From the cell containing the given text, extract its center point as (x, y) coordinate. 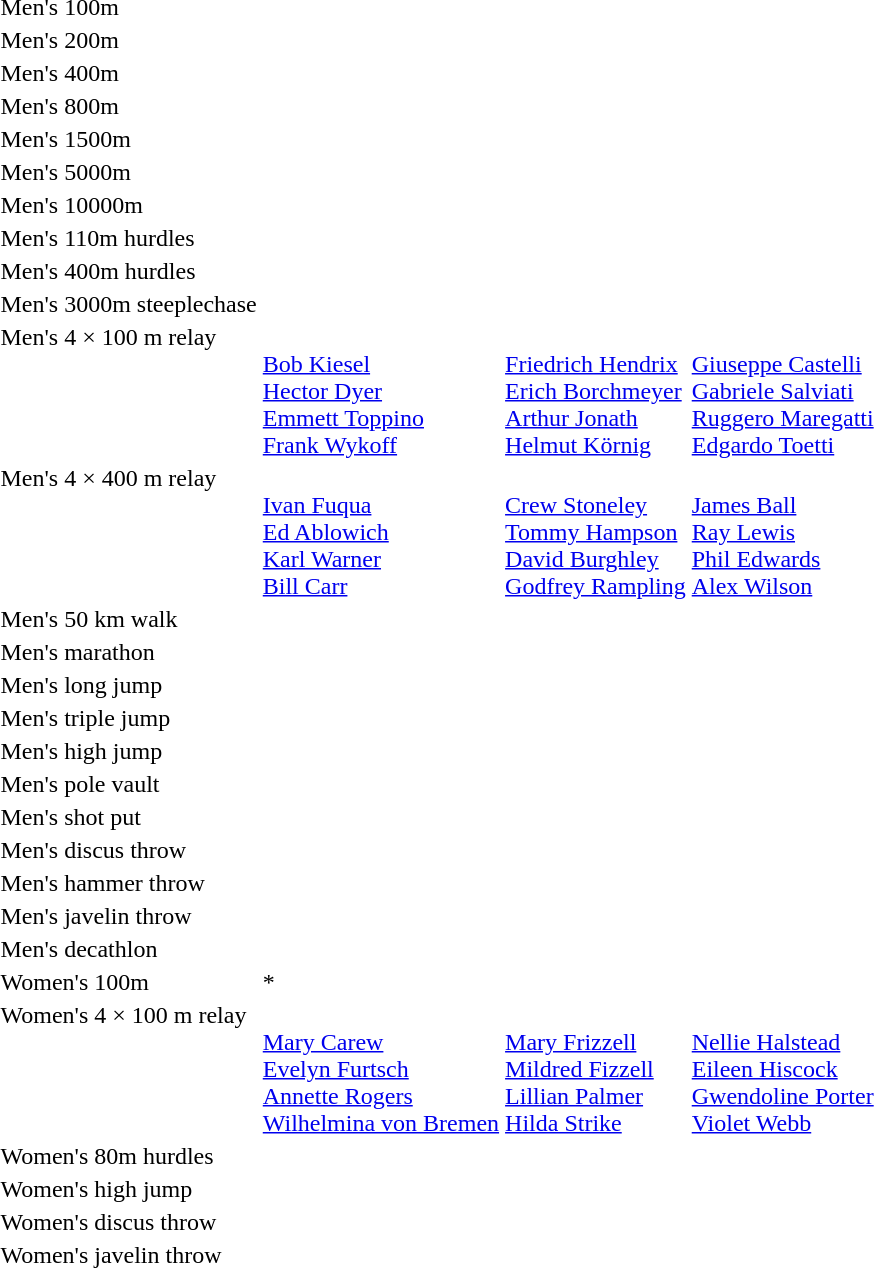
Ivan FuquaEd AblowichKarl WarnerBill Carr (380, 532)
Mary CarewEvelyn FurtschAnnette RogersWilhelmina von Bremen (380, 1069)
Mary FrizzellMildred FizzellLillian PalmerHilda Strike (596, 1069)
* (380, 982)
Crew StoneleyTommy HampsonDavid BurghleyGodfrey Rampling (596, 532)
Friedrich HendrixErich BorchmeyerArthur JonathHelmut Körnig (596, 391)
Bob KieselHector DyerEmmett ToppinoFrank Wykoff (380, 391)
